Pinpoint the cell where the given text exists, returning its (x, y) midpoint coordinate. 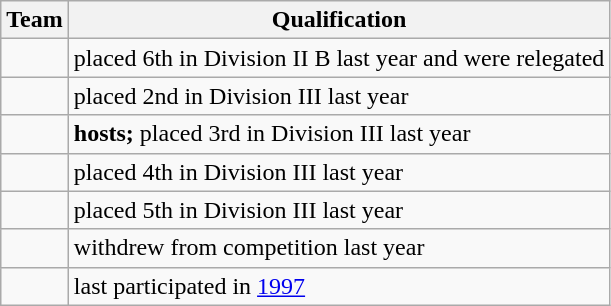
Team (35, 20)
withdrew from competition last year (339, 248)
Qualification (339, 20)
placed 4th in Division III last year (339, 172)
placed 5th in Division III last year (339, 210)
last participated in 1997 (339, 286)
placed 6th in Division II B last year and were relegated (339, 58)
hosts; placed 3rd in Division III last year (339, 134)
placed 2nd in Division III last year (339, 96)
